Determine the [X, Y] coordinate at the center of the cell enclosing the given text.  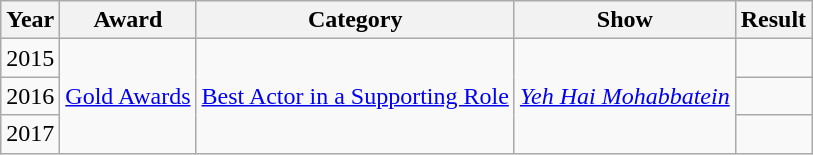
Best Actor in a Supporting Role [355, 96]
Award [128, 20]
Year [30, 20]
Gold Awards [128, 96]
Show [624, 20]
Category [355, 20]
2015 [30, 58]
Yeh Hai Mohabbatein [624, 96]
2017 [30, 134]
2016 [30, 96]
Result [773, 20]
